Capture the cell that displays the provided text and extract its [X, Y] central coordinate. 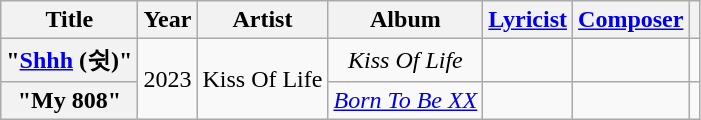
"Shhh (쉿)" [70, 60]
Title [70, 20]
Album [406, 20]
"My 808" [70, 100]
Lyricist [528, 20]
Composer [631, 20]
Year [168, 20]
Born To Be XX [406, 100]
Artist [262, 20]
2023 [168, 80]
